For the text-containing cell, return its midpoint in [X, Y] coordinate format. 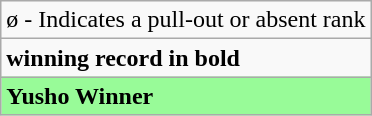
winning record in bold [186, 58]
Yusho Winner [186, 96]
ø - Indicates a pull-out or absent rank [186, 20]
